Scan for the cell matching the given text and deliver its [X, Y] coordinate at center. 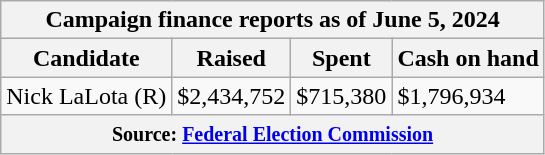
Source: Federal Election Commission [273, 134]
$715,380 [342, 96]
Raised [232, 58]
$1,796,934 [468, 96]
Spent [342, 58]
Campaign finance reports as of June 5, 2024 [273, 20]
$2,434,752 [232, 96]
Cash on hand [468, 58]
Nick LaLota (R) [86, 96]
Candidate [86, 58]
